Scan for the cell matching the given text and deliver its (x, y) coordinate at center. 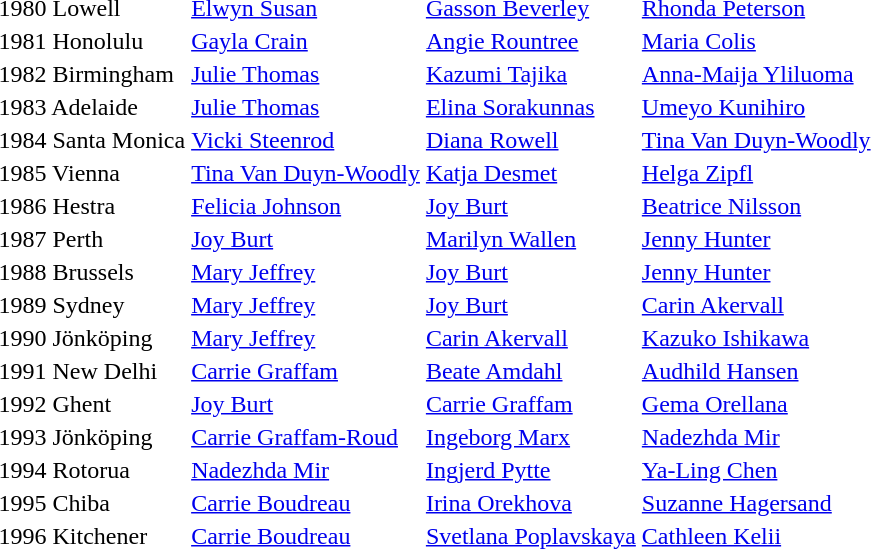
Ingeborg Marx (530, 437)
Elina Sorakunnas (530, 107)
Marilyn Wallen (530, 239)
Angie Rountree (530, 41)
Felicia Johnson (306, 206)
Katja Desmet (530, 173)
Kazumi Tajika (530, 74)
Carin Akervall (530, 338)
Carrie Boudreau (306, 503)
Carrie Graffam-Roud (306, 437)
Diana Rowell (530, 140)
Vicki Steenrod (306, 140)
Nadezhda Mir (306, 470)
Tina Van Duyn-Woodly (306, 173)
Ingjerd Pytte (530, 470)
Irina Orekhova (530, 503)
Gayla Crain (306, 41)
Beate Amdahl (530, 371)
